Return [X, Y] of the center of cell containing provided text 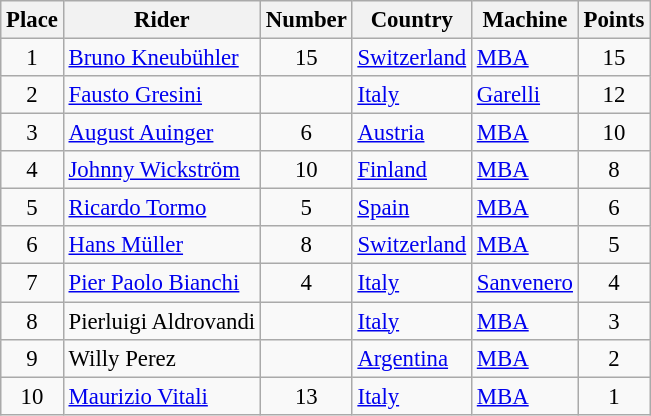
Austria [412, 133]
Pierluigi Aldrovandi [162, 321]
Machine [524, 20]
13 [306, 396]
7 [32, 283]
Rider [162, 20]
Bruno Kneubühler [162, 58]
Maurizio Vitali [162, 396]
Willy Perez [162, 358]
9 [32, 358]
August Auinger [162, 133]
Finland [412, 170]
Hans Müller [162, 245]
Johnny Wickström [162, 170]
Garelli [524, 95]
Country [412, 20]
Number [306, 20]
Place [32, 20]
Ricardo Tormo [162, 208]
Spain [412, 208]
Pier Paolo Bianchi [162, 283]
Fausto Gresini [162, 95]
12 [614, 95]
Points [614, 20]
Argentina [412, 358]
Sanvenero [524, 283]
